Pinpoint the cell where the given text exists, returning its (x, y) midpoint coordinate. 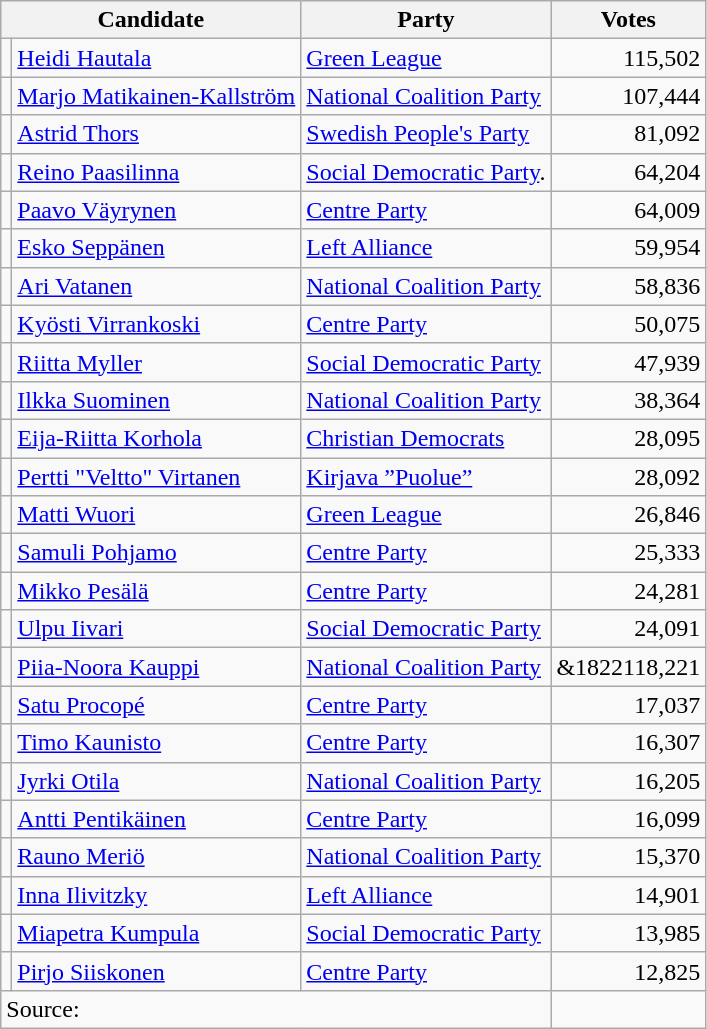
50,075 (628, 324)
15,370 (628, 857)
Samuli Pohjamo (156, 553)
Antti Pentikäinen (156, 819)
Ari Vatanen (156, 286)
47,939 (628, 362)
14,901 (628, 895)
24,281 (628, 591)
Pertti "Veltto" Virtanen (156, 477)
58,836 (628, 286)
Matti Wuori (156, 515)
Votes (628, 20)
Swedish People's Party (426, 134)
16,205 (628, 781)
24,091 (628, 629)
107,444 (628, 96)
Party (426, 20)
17,037 (628, 705)
16,099 (628, 819)
64,204 (628, 172)
Rauno Meriö (156, 857)
Eija-Riitta Korhola (156, 438)
Ilkka Suominen (156, 400)
Riitta Myller (156, 362)
Kyösti Virrankoski (156, 324)
28,092 (628, 477)
25,333 (628, 553)
59,954 (628, 248)
Mikko Pesälä (156, 591)
Satu Procopé (156, 705)
Marjo Matikainen-Kallström (156, 96)
Miapetra Kumpula (156, 933)
Source: (276, 1009)
64,009 (628, 210)
26,846 (628, 515)
81,092 (628, 134)
Reino Paasilinna (156, 172)
Heidi Hautala (156, 58)
38,364 (628, 400)
Timo Kaunisto (156, 743)
Astrid Thors (156, 134)
115,502 (628, 58)
16,307 (628, 743)
13,985 (628, 933)
Candidate (151, 20)
Jyrki Otila (156, 781)
28,095 (628, 438)
Ulpu Iivari (156, 629)
Inna Ilivitzky (156, 895)
Piia-Noora Kauppi (156, 667)
12,825 (628, 971)
Social Democratic Party. (426, 172)
Esko Seppänen (156, 248)
&1822118,221 (628, 667)
Paavo Väyrynen (156, 210)
Kirjava ”Puolue” (426, 477)
Christian Democrats (426, 438)
Pirjo Siiskonen (156, 971)
